Identify which cell holds the provided text, then report its (x, y) central coordinate. 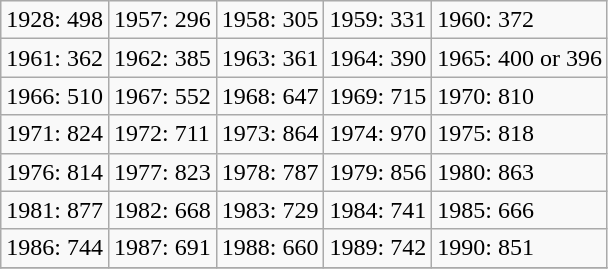
1965: 400 or 396 (520, 58)
1983: 729 (270, 210)
1968: 647 (270, 96)
1981: 877 (55, 210)
1967: 552 (162, 96)
1962: 385 (162, 58)
1977: 823 (162, 172)
1958: 305 (270, 20)
1971: 824 (55, 134)
1982: 668 (162, 210)
1972: 711 (162, 134)
1984: 741 (378, 210)
1976: 814 (55, 172)
1975: 818 (520, 134)
1966: 510 (55, 96)
1961: 362 (55, 58)
1970: 810 (520, 96)
1987: 691 (162, 248)
1979: 856 (378, 172)
1974: 970 (378, 134)
1957: 296 (162, 20)
1969: 715 (378, 96)
1989: 742 (378, 248)
1985: 666 (520, 210)
1928: 498 (55, 20)
1973: 864 (270, 134)
1988: 660 (270, 248)
1990: 851 (520, 248)
1963: 361 (270, 58)
1959: 331 (378, 20)
1978: 787 (270, 172)
1964: 390 (378, 58)
1980: 863 (520, 172)
1960: 372 (520, 20)
1986: 744 (55, 248)
